Determine the [x, y] coordinate at the center of the cell enclosing the given text.  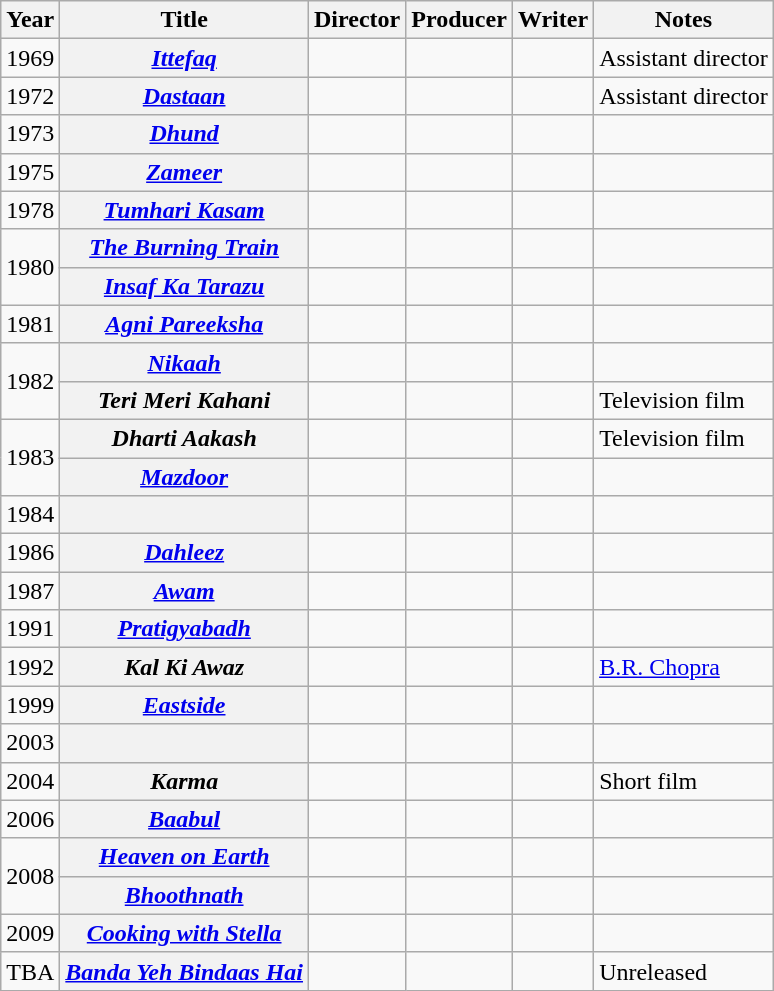
Short film [684, 781]
1980 [30, 267]
1978 [30, 210]
1972 [30, 96]
1999 [30, 705]
2004 [30, 781]
Heaven on Earth [184, 857]
Awam [184, 591]
Producer [460, 20]
2008 [30, 876]
1975 [30, 172]
The Burning Train [184, 248]
Unreleased [684, 971]
Writer [552, 20]
Dastaan [184, 96]
2009 [30, 933]
Dharti Aakash [184, 438]
1982 [30, 381]
Director [358, 20]
1992 [30, 667]
Mazdoor [184, 477]
Pratigyabadh [184, 629]
Tumhari Kasam [184, 210]
Eastside [184, 705]
Dhund [184, 134]
1983 [30, 457]
Cooking with Stella [184, 933]
1981 [30, 324]
1986 [30, 553]
Year [30, 20]
Bhoothnath [184, 895]
1969 [30, 58]
Dahleez [184, 553]
B.R. Chopra [684, 667]
1973 [30, 134]
1987 [30, 591]
Karma [184, 781]
Ittefaq [184, 58]
Insaf Ka Tarazu [184, 286]
Baabul [184, 819]
2006 [30, 819]
1984 [30, 515]
Zameer [184, 172]
Agni Pareeksha [184, 324]
Notes [684, 20]
Banda Yeh Bindaas Hai [184, 971]
1991 [30, 629]
TBA [30, 971]
Kal Ki Awaz [184, 667]
Title [184, 20]
Teri Meri Kahani [184, 400]
Nikaah [184, 362]
2003 [30, 743]
